Identify which cell holds the provided text, then report its (x, y) central coordinate. 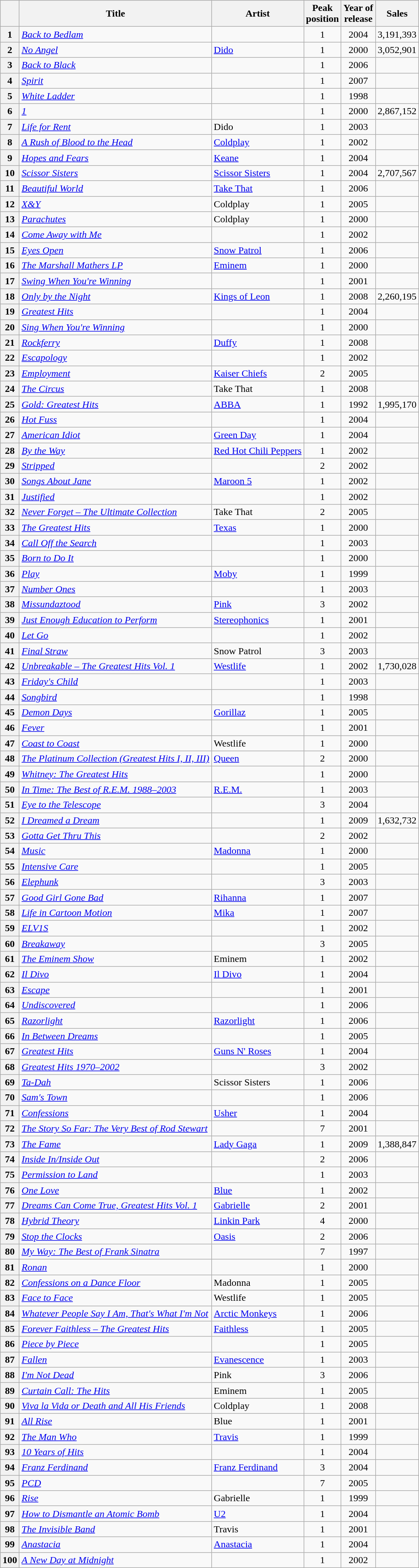
76 (10, 1190)
Curtain Call: The Hits (116, 1390)
Oasis (258, 1236)
Intensive Care (116, 866)
34 (10, 543)
99 (10, 1545)
94 (10, 1468)
Queen (258, 759)
35 (10, 558)
Guns N' Roses (258, 1051)
The Marshall Mathers LP (116, 266)
Employment (116, 373)
Gorillaz (258, 713)
Final Straw (116, 651)
3,052,901 (397, 50)
Elephunk (116, 882)
89 (10, 1390)
Gotta Get Thru This (116, 836)
All Rise (116, 1421)
32 (10, 512)
The Circus (116, 389)
Rockferry (116, 343)
Keane (258, 157)
Stereophonics (258, 620)
5 (10, 96)
73 (10, 1144)
1,730,028 (397, 666)
The Invisible Band (116, 1529)
Year ofrelease (359, 14)
71 (10, 1113)
17 (10, 281)
92 (10, 1437)
Undiscovered (116, 1005)
51 (10, 805)
54 (10, 851)
67 (10, 1051)
82 (10, 1283)
Only by the Night (116, 296)
Music (116, 851)
24 (10, 389)
46 (10, 728)
8 (10, 142)
97 (10, 1514)
Kings of Leon (258, 296)
10 Years of Hits (116, 1452)
48 (10, 759)
PCD (116, 1483)
Hopes and Fears (116, 157)
60 (10, 944)
Fever (116, 728)
65 (10, 1021)
23 (10, 373)
33 (10, 528)
9 (10, 157)
Lady Gaga (258, 1144)
Never Forget – The Ultimate Collection (116, 512)
Songs About Jane (116, 481)
Viva la Vida or Death and All His Friends (116, 1406)
2,867,152 (397, 111)
Faithless (258, 1329)
2,707,567 (397, 173)
Red Hot Chili Peppers (258, 451)
Escapology (116, 358)
Greatest Hits 1970–2002 (116, 1067)
68 (10, 1067)
13 (10, 219)
43 (10, 681)
Sing When You're Winning (116, 327)
Face to Face (116, 1298)
77 (10, 1206)
75 (10, 1174)
98 (10, 1529)
The Story So Far: The Very Best of Rod Stewart (116, 1128)
19 (10, 312)
Forever Faithless – The Greatest Hits (116, 1329)
Back to Bedlam (116, 34)
44 (10, 697)
47 (10, 743)
Eye to the Telescope (116, 805)
Parachutes (116, 219)
Songbird (116, 697)
Gold: Greatest Hits (116, 404)
Usher (258, 1113)
55 (10, 866)
Call Off the Search (116, 543)
2,260,195 (397, 296)
40 (10, 635)
Breakaway (116, 944)
Good Girl Gone Bad (116, 897)
American Idiot (116, 435)
64 (10, 1005)
42 (10, 666)
Beautiful World (116, 188)
78 (10, 1221)
Mika (258, 913)
59 (10, 928)
Linkin Park (258, 1221)
Spirit (116, 81)
Artist (258, 14)
11 (10, 188)
1,388,847 (397, 1144)
22 (10, 358)
Confessions (116, 1113)
Kaiser Chiefs (258, 373)
Ronan (116, 1267)
Life in Cartoon Motion (116, 913)
91 (10, 1421)
In Between Dreams (116, 1036)
Number Ones (116, 589)
One Love (116, 1190)
20 (10, 327)
62 (10, 974)
80 (10, 1252)
6 (10, 111)
Maroon 5 (258, 481)
Hybrid Theory (116, 1221)
Missundaztood (116, 604)
38 (10, 604)
The Greatest Hits (116, 528)
Demon Days (116, 713)
Fallen (116, 1360)
Evanescence (258, 1360)
Stripped (116, 466)
Swing When You're Winning (116, 281)
79 (10, 1236)
Inside In/Inside Out (116, 1159)
84 (10, 1313)
Come Away with Me (116, 235)
74 (10, 1159)
In Time: The Best of R.E.M. 1988–2003 (116, 789)
How to Dismantle an Atomic Bomb (116, 1514)
Green Day (258, 435)
Just Enough Education to Perform (116, 620)
Coast to Coast (116, 743)
88 (10, 1375)
Texas (258, 528)
16 (10, 266)
87 (10, 1360)
100 (10, 1560)
Eyes Open (116, 250)
81 (10, 1267)
Unbreakable – The Greatest Hits Vol. 1 (116, 666)
45 (10, 713)
1,995,170 (397, 404)
18 (10, 296)
The Man Who (116, 1437)
27 (10, 435)
1997 (359, 1252)
52 (10, 820)
Life for Rent (116, 127)
95 (10, 1483)
25 (10, 404)
41 (10, 651)
36 (10, 574)
26 (10, 419)
28 (10, 451)
56 (10, 882)
Rise (116, 1498)
Stop the Clocks (116, 1236)
Title (116, 14)
15 (10, 250)
14 (10, 235)
Hot Fuss (116, 419)
29 (10, 466)
83 (10, 1298)
69 (10, 1082)
58 (10, 913)
Play (116, 574)
Dreams Can Come True, Greatest Hits Vol. 1 (116, 1206)
Confessions on a Dance Floor (116, 1283)
70 (10, 1098)
I Dreamed a Dream (116, 820)
R.E.M. (258, 789)
Ta-Dah (116, 1082)
The Fame (116, 1144)
1992 (359, 404)
Born to Do It (116, 558)
U2 (258, 1514)
Moby (258, 574)
Sales (397, 14)
61 (10, 959)
White Ladder (116, 96)
12 (10, 204)
Friday's Child (116, 681)
A New Day at Midnight (116, 1560)
57 (10, 897)
96 (10, 1498)
Let Go (116, 635)
53 (10, 836)
My Way: The Best of Frank Sinatra (116, 1252)
Rihanna (258, 897)
3,191,393 (397, 34)
Peakposition (322, 14)
Whatever People Say I Am, That's What I'm Not (116, 1313)
Arctic Monkeys (258, 1313)
ELV1S (116, 928)
A Rush of Blood to the Head (116, 142)
Sam's Town (116, 1098)
By the Way (116, 451)
90 (10, 1406)
Back to Black (116, 65)
I'm Not Dead (116, 1375)
The Platinum Collection (Greatest Hits I, II, III) (116, 759)
31 (10, 497)
21 (10, 343)
72 (10, 1128)
10 (10, 173)
39 (10, 620)
No Angel (116, 50)
63 (10, 990)
30 (10, 481)
X&Y (116, 204)
Escape (116, 990)
50 (10, 789)
Duffy (258, 343)
Piece by Piece (116, 1344)
Justified (116, 497)
86 (10, 1344)
The Eminem Show (116, 959)
Whitney: The Greatest Hits (116, 774)
ABBA (258, 404)
37 (10, 589)
66 (10, 1036)
1,632,732 (397, 820)
49 (10, 774)
93 (10, 1452)
Permission to Land (116, 1174)
85 (10, 1329)
